From the cell containing the given text, extract its center point as [x, y] coordinate. 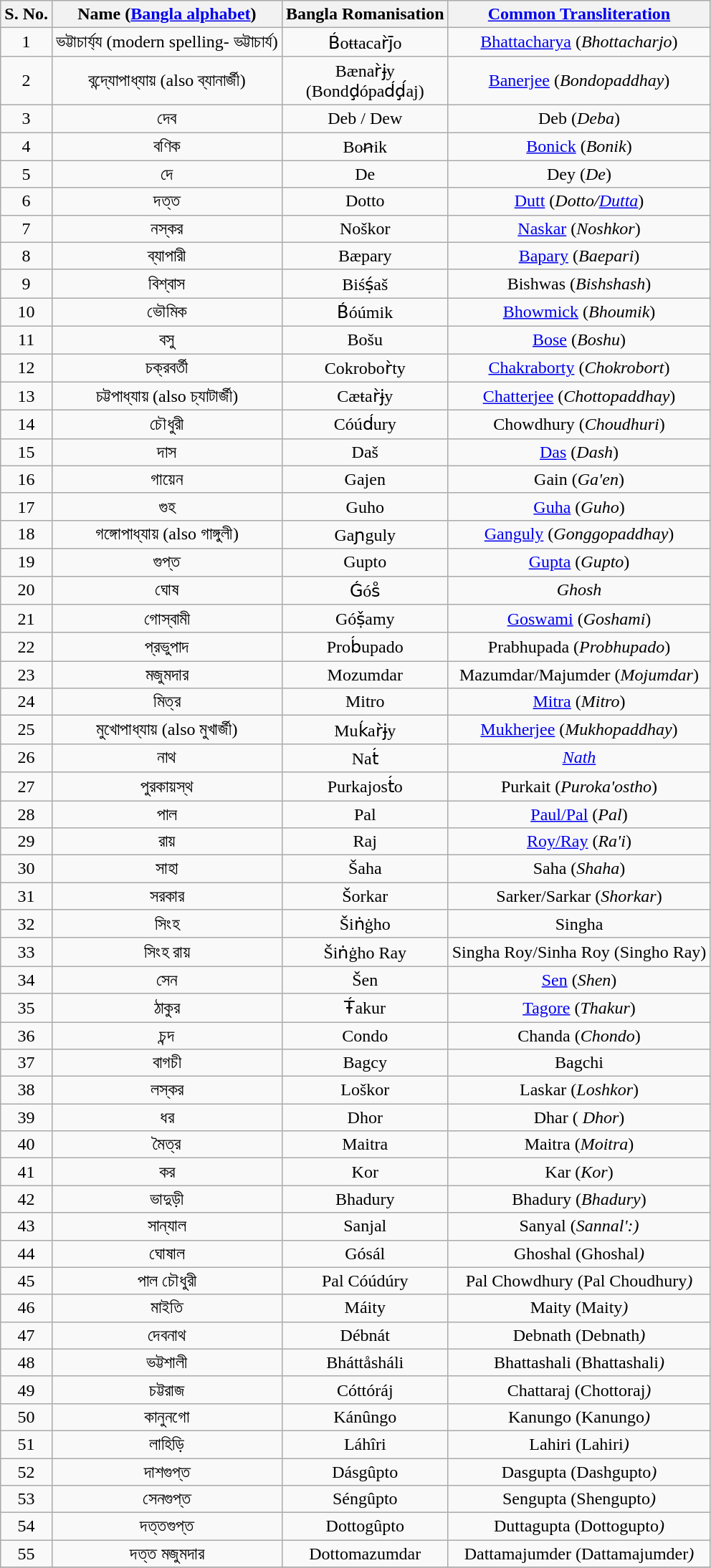
31 [27, 896]
দে [166, 174]
সরকার [166, 896]
4 [27, 146]
Mozumdar [365, 675]
দাশগুপ্ত [166, 1472]
8 [27, 256]
Laskar (Loshkor) [579, 1090]
17 [27, 506]
51 [27, 1444]
Máity [365, 1308]
Guha (Guho) [579, 506]
দেবনাথ [166, 1335]
Maitra (Moitra) [579, 1145]
চট্টরাজ [166, 1390]
Daš [365, 452]
Bhattashali (Bhattashali) [579, 1362]
চক্রবর্তী [166, 368]
Chatterjee (Chottopaddhay) [579, 396]
55 [27, 1554]
মুখোপাধ্যায় (also মুখার্জী) [166, 730]
43 [27, 1226]
33 [27, 952]
Kar (Kor) [579, 1172]
Guho [365, 506]
Bishwas (Bishshash) [579, 284]
Chowdhury (Choudhuri) [579, 425]
45 [27, 1281]
মজুমদার [166, 675]
Bagcy [365, 1063]
44 [27, 1254]
Dhar ( Dhor) [579, 1117]
Cóúd́ury [365, 425]
46 [27, 1308]
Ǵós̊ [365, 590]
Paul/Pal (Pal) [579, 814]
বণিক [166, 146]
Cóttóráj [365, 1390]
নাথ [166, 758]
48 [27, 1362]
De [365, 174]
গুপ্ত [166, 562]
Mukherjee (Mukhopaddhay) [579, 730]
37 [27, 1063]
Ghoshal (Ghoshal) [579, 1254]
Mazumdar/Majumder (Mojumdar) [579, 675]
Sen (Shen) [579, 980]
সেনগুপ্ত [166, 1499]
পাল চৌধুরী [166, 1281]
সাহা [166, 869]
Dásgûpto [365, 1472]
Noškor [365, 229]
14 [27, 425]
ভাদুড়ী [166, 1199]
Šen [365, 980]
কানুনগো [166, 1417]
10 [27, 312]
49 [27, 1390]
Pal Cóúdúry [365, 1281]
Pal Chowdhury (Pal Choudhury) [579, 1281]
গুহ [166, 506]
কর [166, 1172]
B́óúmik [365, 312]
রায় [166, 842]
Šiṅġho Ray [365, 952]
Bæpary [365, 256]
Prabhupada (Probhupado) [579, 647]
Bonick (Bonik) [579, 146]
1 [27, 42]
দেব [166, 118]
Gaɲguly [365, 534]
16 [27, 479]
S. No. [27, 14]
Ŧ́akur [365, 1008]
Singha Roy/Sinha Roy (Singho Ray) [579, 952]
দত্ত [166, 201]
চন্দ [166, 1035]
পাল [166, 814]
Kánûngo [365, 1417]
গায়েন [166, 479]
34 [27, 980]
Bænar̀ɉy(Bondḑópad́ḑ́aj) [365, 80]
13 [27, 396]
Bhadury [365, 1199]
20 [27, 590]
Sarker/Sarkar (Shorkar) [579, 896]
Dey (De) [579, 174]
Das (Dash) [579, 452]
বিশ্বাস [166, 284]
Mitra (Mitro) [579, 702]
চট্টপাধ্যায় (also চ্যাটার্জী) [166, 396]
36 [27, 1035]
Tagore (Thakur) [579, 1008]
Sengupta (Shengupto) [579, 1499]
Bapary (Baepari) [579, 256]
Bháttåsháli [365, 1362]
52 [27, 1472]
Dutt (Dotto/Dutta) [579, 201]
ব্যাপারী [166, 256]
গোস্বামী [166, 619]
Ghosh [579, 590]
30 [27, 869]
Nat́ [365, 758]
পুরকায়স্থ [166, 787]
41 [27, 1172]
Sanyal (Sannal':) [579, 1226]
Gósál [365, 1254]
40 [27, 1145]
42 [27, 1199]
Banerjee (Bondopaddhay) [579, 80]
53 [27, 1499]
দত্ত মজুমদার [166, 1554]
28 [27, 814]
Bhattacharya (Bhottacharjo) [579, 42]
47 [27, 1335]
23 [27, 675]
24 [27, 702]
বন্দ্যোপাধ্যায় (also ব্যানার্জী) [166, 80]
Lahiri (Lahiri) [579, 1444]
Biśṣ́aš [365, 284]
Nath [579, 758]
সেন [166, 980]
Dhor [365, 1117]
15 [27, 452]
ভট্টশালী [166, 1362]
Ganguly (Gonggopaddhay) [579, 534]
Dottogûpto [365, 1526]
লাহিড়ি [166, 1444]
5 [27, 174]
Maity (Maity) [579, 1308]
7 [27, 229]
Dasgupta (Dashgupto) [579, 1472]
Singha [579, 924]
Purkait (Puroka'ostho) [579, 787]
ঘোষাল [166, 1254]
সান্যাল [166, 1226]
11 [27, 340]
Naskar (Noshkor) [579, 229]
দত্তগুপ্ত [166, 1526]
18 [27, 534]
Duttagupta (Dottogupto) [579, 1526]
Pal [365, 814]
12 [27, 368]
Šaha [365, 869]
প্রভুপাদ [166, 647]
Purkajost́o [365, 787]
ভট্টাচার্য্য (modern spelling- ভট্টাচার্য) [166, 42]
Cæŧar̀ɉy [365, 396]
Gupto [365, 562]
9 [27, 284]
ধর [166, 1117]
Gajen [365, 479]
Chattaraj (Chottoraj) [579, 1390]
Raj [365, 842]
Bose (Boshu) [579, 340]
32 [27, 924]
39 [27, 1117]
B́oŧŧacar̀j̄o [365, 42]
মিত্র [166, 702]
নস্কর [166, 229]
35 [27, 1008]
Maitra [365, 1145]
সিংহ রায় [166, 952]
মৈত্র [166, 1145]
ঘোষ [166, 590]
চৌধুরী [166, 425]
ভৌমিক [166, 312]
Šorkar [365, 896]
সিংহ [166, 924]
3 [27, 118]
2 [27, 80]
Saha (Shaha) [579, 869]
19 [27, 562]
Boꞥik [365, 146]
Loškor [365, 1090]
লস্কর [166, 1090]
Gupta (Gupto) [579, 562]
Bhowmick (Bhoumik) [579, 312]
বসু [166, 340]
Bangla Romanisation [365, 14]
29 [27, 842]
Debnath (Debnath) [579, 1335]
মাইতি [166, 1308]
54 [27, 1526]
38 [27, 1090]
Gain (Ga'en) [579, 479]
25 [27, 730]
27 [27, 787]
Mitro [365, 702]
Bošu [365, 340]
গঙ্গোপাধ্যায় (also গাঙ্গুলী) [166, 534]
Roy/Ray (Ra'i) [579, 842]
Condo [365, 1035]
Prob́upado [365, 647]
দাস [166, 452]
6 [27, 201]
Láhîri [365, 1444]
26 [27, 758]
Bhadury (Bhadury) [579, 1199]
Kor [365, 1172]
Dattamajumder (Dattamajumder) [579, 1554]
ঠাকুর [166, 1008]
Šiṅġho [365, 924]
Góṣ̌amy [365, 619]
Muḱar̀ɉy [365, 730]
Sanjal [365, 1226]
Chanda (Chondo) [579, 1035]
Deb (Deba) [579, 118]
Name (Bangla alphabet) [166, 14]
Dottomazumdar [365, 1554]
Goswami (Goshami) [579, 619]
Chakraborty (Chokrobort) [579, 368]
বাগচী [166, 1063]
Cokrobor̀ty [365, 368]
21 [27, 619]
Deb / Dew [365, 118]
Séngûpto [365, 1499]
22 [27, 647]
Dotto [365, 201]
50 [27, 1417]
Kanungo (Kanungo) [579, 1417]
Bagchi [579, 1063]
Common Transliteration [579, 14]
Débnát [365, 1335]
